Search for the cell housing the specified text and yield its (x, y) center coordinate. 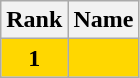
1 (34, 58)
Name (104, 20)
Rank (34, 20)
